Detect which cell encompasses the target text, then output its [X, Y] center coordinate. 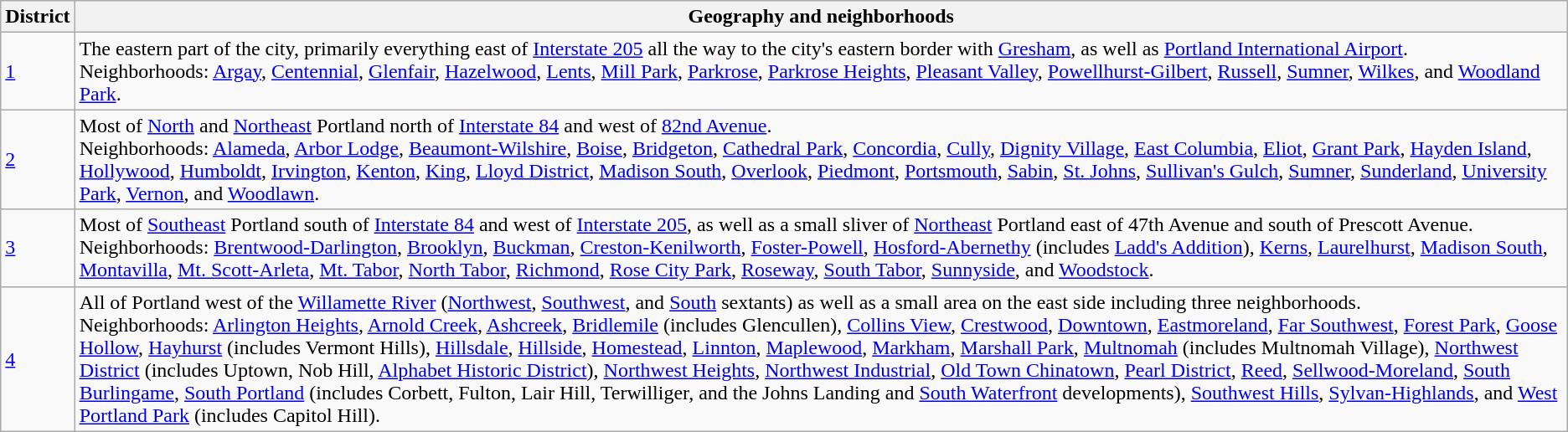
Geography and neighborhoods [821, 17]
3 [38, 248]
4 [38, 358]
District [38, 17]
2 [38, 159]
1 [38, 71]
